Return the (X, Y) coordinate for the center point of the cell that contains the specified text.  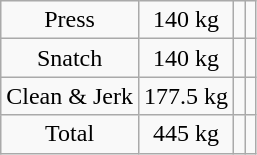
Total (70, 134)
Snatch (70, 58)
177.5 kg (186, 96)
Clean & Jerk (70, 96)
Press (70, 20)
445 kg (186, 134)
